Identify which cell holds the provided text, then report its (x, y) central coordinate. 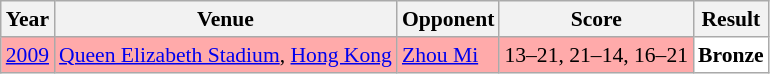
2009 (28, 55)
Opponent (448, 19)
Score (596, 19)
Year (28, 19)
13–21, 21–14, 16–21 (596, 55)
Zhou Mi (448, 55)
Bronze (731, 55)
Queen Elizabeth Stadium, Hong Kong (226, 55)
Venue (226, 19)
Result (731, 19)
